From the cell containing the given text, extract its center point as [X, Y] coordinate. 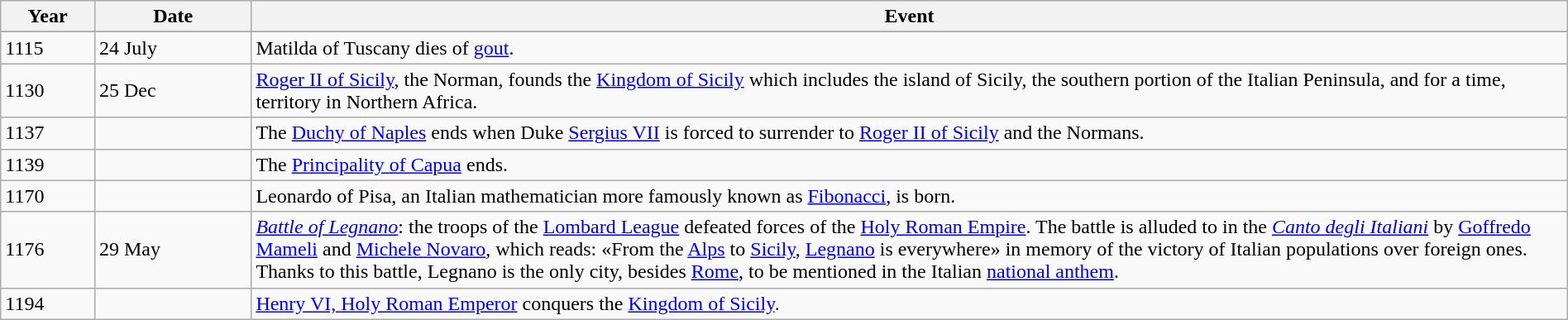
1176 [48, 250]
Henry VI, Holy Roman Emperor conquers the Kingdom of Sicily. [910, 303]
The Duchy of Naples ends when Duke Sergius VII is forced to surrender to Roger II of Sicily and the Normans. [910, 133]
1170 [48, 196]
1130 [48, 91]
Date [172, 17]
1194 [48, 303]
Event [910, 17]
1115 [48, 48]
29 May [172, 250]
1137 [48, 133]
Year [48, 17]
1139 [48, 165]
Leonardo of Pisa, an Italian mathematician more famously known as Fibonacci, is born. [910, 196]
The Principality of Capua ends. [910, 165]
24 July [172, 48]
25 Dec [172, 91]
Matilda of Tuscany dies of gout. [910, 48]
